Search for the cell housing the specified text and yield its (x, y) center coordinate. 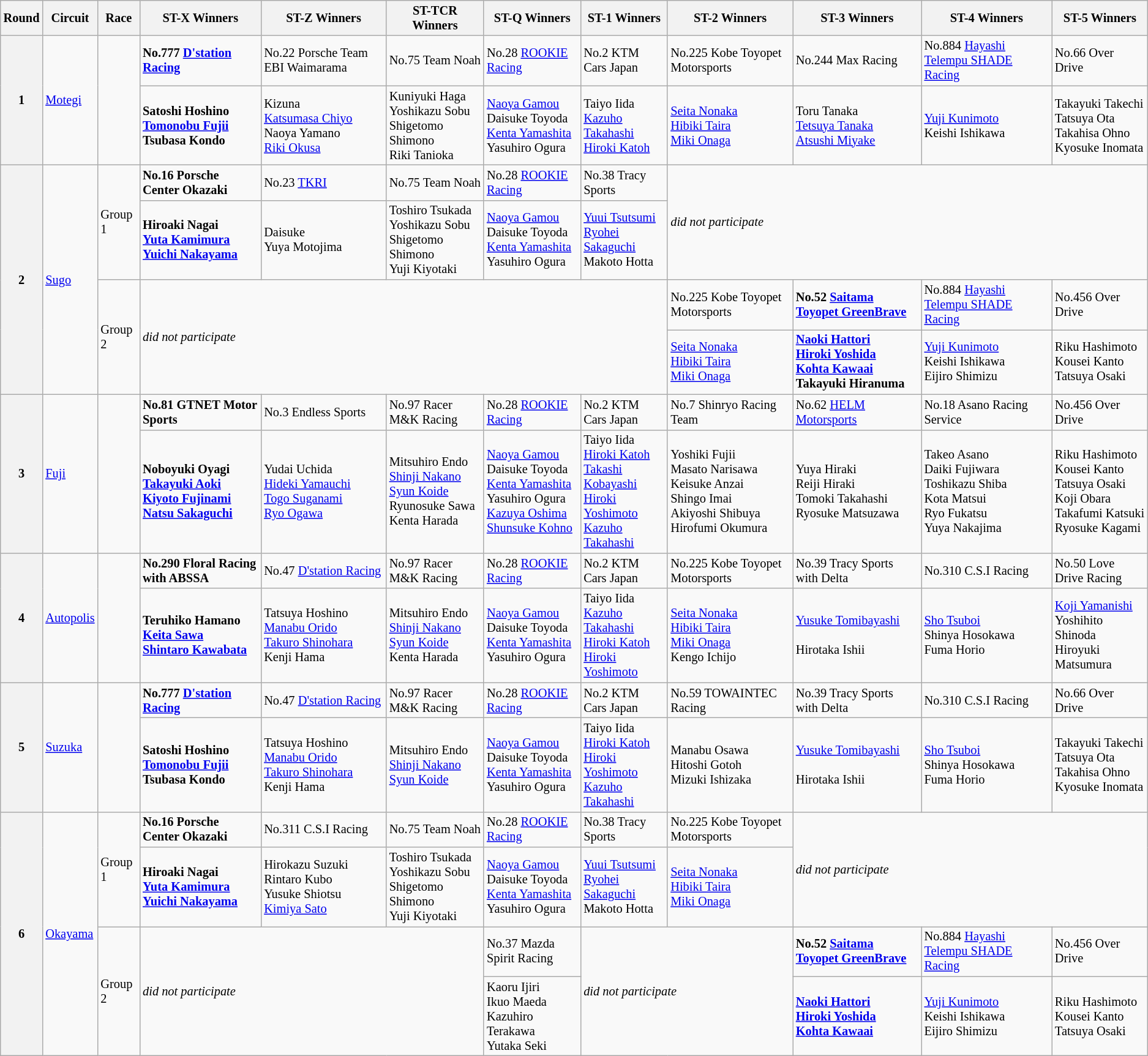
No.290 Floral Racing with ABSSA (200, 571)
Riku Hashimoto Kousei Kanto Tatsuya Osaki Koji Obara Takafumi Katsuki Ryosuke Kagami (1100, 492)
Koji Yamanishi Yoshihito Shinoda Hiroyuki Matsumura (1100, 635)
Taiyo Iida Hiroki Katoh Takashi Kobayashi Hiroki Yoshimoto Kazuho Takahashi (624, 492)
Seita Nonaka Hibiki Taira Miki Onaga Kengo Ichijo (730, 635)
ST-TCR Winners (435, 18)
No.81 GTNET Motor Sports (200, 412)
Okayama (70, 934)
No.23 TKRI (323, 182)
Takeo Asano Daiki Fujiwara Toshikazu Shiba Kota Matsui Ryo Fukatsu Yuya Nakajima (987, 492)
No.62 HELM Motorsports (857, 412)
Kuniyuki Haga Yoshikazu Sobu Shigetomo Shimono Riki Tanioka (435, 125)
Fuji (70, 474)
Mitsuhiro Endo Shinji Nakano Syun Koide (435, 765)
5 (22, 747)
3 (22, 474)
4 (22, 617)
Mitsuhiro Endo Shinji Nakano Syun Koide Ryunosuke Sawa Kenta Harada (435, 492)
Circuit (70, 18)
No.244 Max Racing (857, 61)
Manabu Osawa Hitoshi Gotoh Mizuki Ishizaka (730, 765)
No.59 TOWAINTEC Racing (730, 700)
Noboyuki Oyagi Takayuki Aoki Kiyoto Fujinami Natsu Sakaguchi (200, 492)
6 (22, 934)
ST-Q Winners (532, 18)
Mitsuhiro Endo Shinji Nakano Syun Koide Kenta Harada (435, 635)
Suzuka (70, 747)
ST-3 Winners (857, 18)
Motegi (70, 100)
1 (22, 100)
2 (22, 279)
Toru Tanaka Tetsuya Tanaka Atsushi Miyake (857, 125)
Autopolis (70, 617)
Taiyo Iida Hiroki Katoh Hiroki Yoshimoto Kazuho Takahashi (624, 765)
Kizuna Katsumasa Chiyo Naoya Yamano Riki Okusa (323, 125)
Taiyo Iida Kazuho Takahashi Hiroki Katoh (624, 125)
Naoki Hattori Hiroki Yoshida Kohta Kawaai Takayuki Hiranuma (857, 362)
Yudai Uchida Hideki Yamauchi Togo Suganami Ryo Ogawa (323, 492)
No.37 Mazda Spirit Racing (532, 951)
Daisuke Yuya Motojima (323, 240)
No.18 Asano Racing Service (987, 412)
Hirokazu Suzuki Rintaro Kubo Yusuke Shiotsu Kimiya Sato (323, 887)
Naoki Hattori Hiroki Yoshida Kohta Kawaai (857, 1016)
Teruhiko Hamano Keita Sawa Shintaro Kawabata (200, 635)
Naoya Gamou Daisuke Toyoda Kenta Yamashita Yasuhiro Ogura Kazuya Oshima Shunsuke Kohno (532, 492)
ST-2 Winners (730, 18)
No.311 C.S.I Racing (323, 829)
No.22 Porsche Team EBI Waimarama (323, 61)
ST-Z Winners (323, 18)
ST-1 Winners (624, 18)
Round (22, 18)
Sugo (70, 279)
ST-X Winners (200, 18)
Kaoru Ijiri Ikuo Maeda Kazuhiro Terakawa Yutaka Seki (532, 1016)
Yuji Kunimoto Keishi Ishikawa (987, 125)
Yuya Hiraki Reiji Hiraki Tomoki Takahashi Ryosuke Matsuzawa (857, 492)
Race (119, 18)
Yoshiki Fujii Masato Narisawa Keisuke Anzai Shingo Imai Akiyoshi Shibuya Hirofumi Okumura (730, 492)
ST-5 Winners (1100, 18)
No.50 Love Drive Racing (1100, 571)
ST-4 Winners (987, 18)
No.7 Shinryo Racing Team (730, 412)
No.3 Endless Sports (323, 412)
Taiyo Iida Kazuho Takahashi Hiroki Katoh Hiroki Yoshimoto (624, 635)
